Provide the (x, y) coordinate of the cell's center where the given text is located.  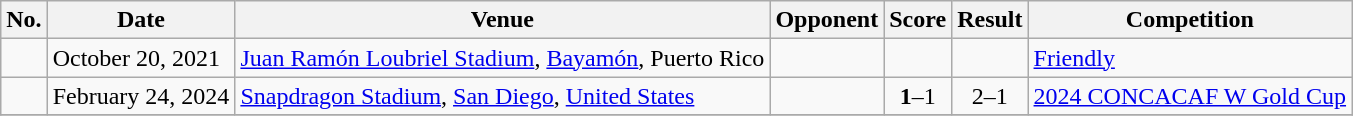
No. (24, 20)
2–1 (990, 96)
Venue (502, 20)
Friendly (1190, 58)
Score (918, 20)
Juan Ramón Loubriel Stadium, Bayamón, Puerto Rico (502, 58)
Date (141, 20)
Competition (1190, 20)
October 20, 2021 (141, 58)
Result (990, 20)
1–1 (918, 96)
February 24, 2024 (141, 96)
2024 CONCACAF W Gold Cup (1190, 96)
Opponent (827, 20)
Snapdragon Stadium, San Diego, United States (502, 96)
